Scan for the cell matching the given text and deliver its (x, y) coordinate at center. 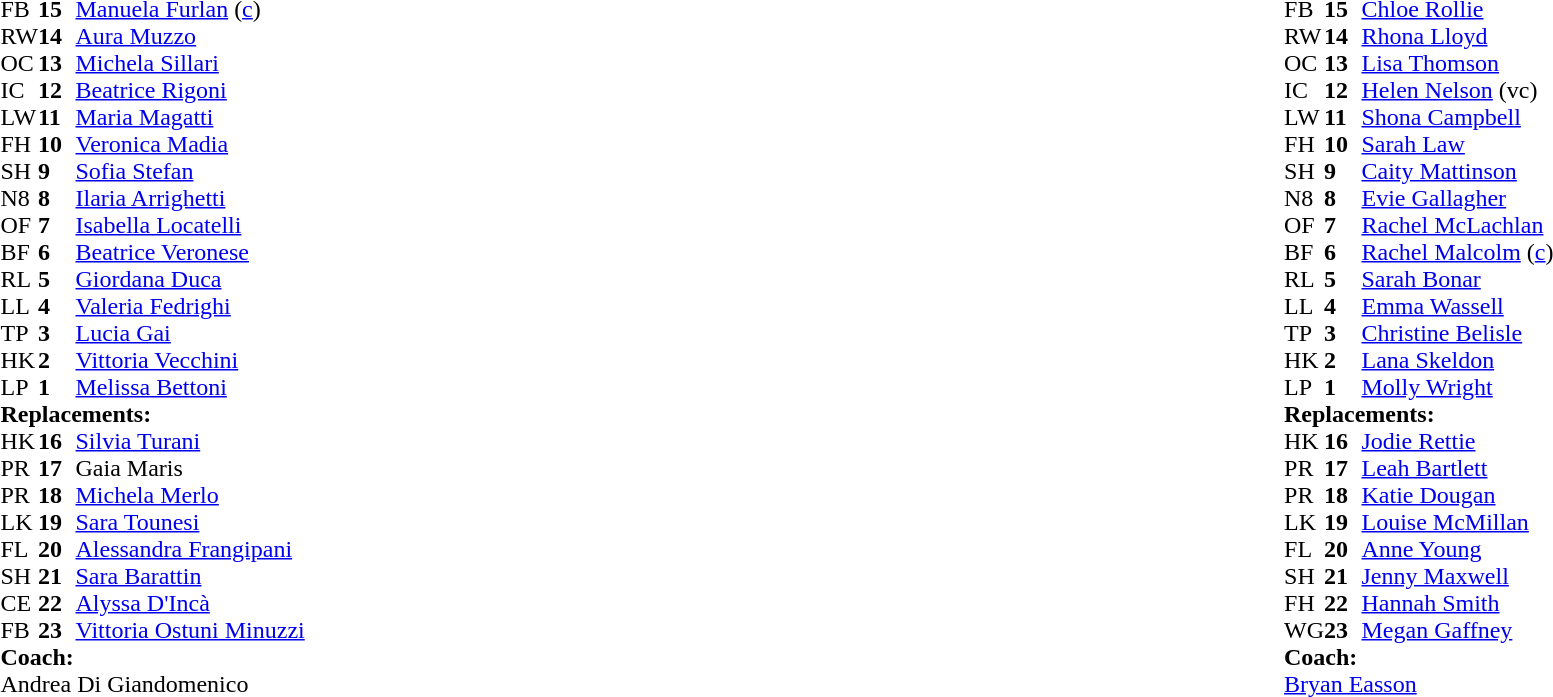
Veronica Madia (190, 144)
Valeria Fedrighi (190, 306)
FB (19, 630)
Aura Muzzo (190, 36)
Alyssa D'Incà (190, 604)
Sara Tounesi (190, 522)
Isabella Locatelli (190, 226)
Silvia Turani (190, 442)
Vittoria Ostuni Minuzzi (190, 630)
WG (1304, 630)
Gaia Maris (190, 468)
Sara Barattin (190, 576)
Beatrice Veronese (190, 252)
Maria Magatti (190, 118)
Michela Sillari (190, 64)
Sofia Stefan (190, 172)
Alessandra Frangipani (190, 550)
Vittoria Vecchini (190, 360)
Giordana Duca (190, 280)
Ilaria Arrighetti (190, 198)
Michela Merlo (190, 496)
Bryan Easson (1418, 684)
Beatrice Rigoni (190, 90)
Andrea Di Giandomenico (152, 684)
Melissa Bettoni (190, 388)
Lucia Gai (190, 334)
CE (19, 604)
